Capture the cell that displays the provided text and extract its [X, Y] central coordinate. 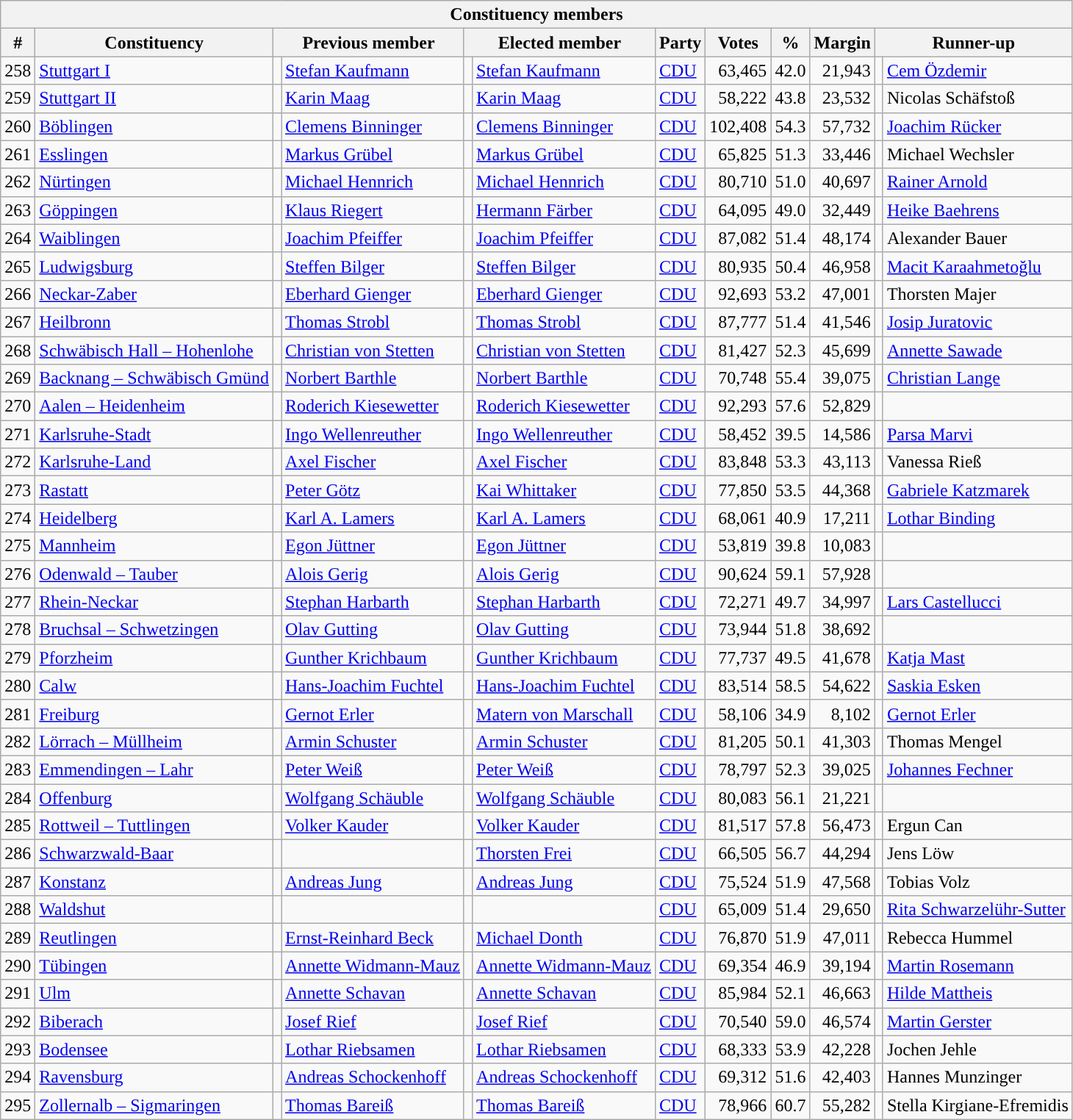
Odenwald – Tauber [154, 574]
Thomas Mengel [977, 742]
53,819 [738, 546]
23,532 [842, 98]
272 [18, 462]
Bodensee [154, 1049]
41,678 [842, 658]
Gabriele Katzmarek [977, 490]
34,997 [842, 602]
44,368 [842, 490]
285 [18, 826]
287 [18, 882]
63,465 [738, 71]
Johannes Fechner [977, 769]
77,850 [738, 490]
266 [18, 294]
81,427 [738, 351]
83,848 [738, 462]
286 [18, 854]
69,312 [738, 1077]
54.3 [791, 126]
39.8 [791, 546]
58.5 [791, 686]
Michael Donth [564, 938]
Heidelberg [154, 518]
263 [18, 210]
Aalen – Heidenheim [154, 406]
Elected member [559, 43]
58,106 [738, 714]
Lörrach – Müllheim [154, 742]
Heilbronn [154, 322]
87,082 [738, 238]
Katja Mast [977, 658]
Offenburg [154, 797]
Ernst-Reinhard Beck [373, 938]
72,271 [738, 602]
80,710 [738, 182]
Rebecca Hummel [977, 938]
49.5 [791, 658]
284 [18, 797]
279 [18, 658]
53.9 [791, 1049]
Martin Gerster [977, 1022]
81,517 [738, 826]
58,452 [738, 434]
261 [18, 154]
262 [18, 182]
39,025 [842, 769]
Rottweil – Tuttlingen [154, 826]
Thorsten Majer [977, 294]
44,294 [842, 854]
292 [18, 1022]
29,650 [842, 910]
54,622 [842, 686]
39,194 [842, 966]
Bruchsal – Schwetzingen [154, 630]
295 [18, 1105]
77,737 [738, 658]
42,403 [842, 1077]
Thorsten Frei [564, 854]
38,692 [842, 630]
56,473 [842, 826]
Stuttgart II [154, 98]
Stuttgart I [154, 71]
51.3 [791, 154]
% [791, 43]
58,222 [738, 98]
282 [18, 742]
Neckar-Zaber [154, 294]
57,732 [842, 126]
Rhein-Neckar [154, 602]
48,174 [842, 238]
68,061 [738, 518]
Esslingen [154, 154]
68,333 [738, 1049]
47,011 [842, 938]
Jens Löw [977, 854]
39.5 [791, 434]
Constituency [154, 43]
Waldshut [154, 910]
41,546 [842, 322]
Rastatt [154, 490]
Nürtingen [154, 182]
51.8 [791, 630]
Martin Rosemann [977, 966]
53.2 [791, 294]
Vanessa Rieß [977, 462]
289 [18, 938]
70,748 [738, 378]
80,935 [738, 266]
Tübingen [154, 966]
259 [18, 98]
56.7 [791, 854]
50.1 [791, 742]
Christian Lange [977, 378]
Lars Castellucci [977, 602]
293 [18, 1049]
Karlsruhe-Land [154, 462]
Pforzheim [154, 658]
283 [18, 769]
49.7 [791, 602]
14,586 [842, 434]
42.0 [791, 71]
57,928 [842, 574]
Ludwigsburg [154, 266]
Schwarzwald-Baar [154, 854]
Waiblingen [154, 238]
64,095 [738, 210]
Matern von Marschall [564, 714]
90,624 [738, 574]
60.7 [791, 1105]
10,083 [842, 546]
47,001 [842, 294]
81,205 [738, 742]
Runner-up [973, 43]
83,514 [738, 686]
69,354 [738, 966]
273 [18, 490]
280 [18, 686]
267 [18, 322]
78,797 [738, 769]
55.4 [791, 378]
87,777 [738, 322]
265 [18, 266]
Josip Juratovic [977, 322]
Hilde Mattheis [977, 994]
Hannes Munzinger [977, 1077]
258 [18, 71]
102,408 [738, 126]
Göppingen [154, 210]
269 [18, 378]
59.0 [791, 1022]
42,228 [842, 1049]
291 [18, 994]
Macit Karaahmetoğlu [977, 266]
Klaus Riegert [373, 210]
43.8 [791, 98]
Ravensburg [154, 1077]
Rainer Arnold [977, 182]
277 [18, 602]
47,568 [842, 882]
Margin [842, 43]
8,102 [842, 714]
275 [18, 546]
51.0 [791, 182]
Saskia Esken [977, 686]
33,446 [842, 154]
Emmendingen – Lahr [154, 769]
46,958 [842, 266]
52.1 [791, 994]
59.1 [791, 574]
Cem Özdemir [977, 71]
80,083 [738, 797]
274 [18, 518]
Ulm [154, 994]
40,697 [842, 182]
288 [18, 910]
Tobias Volz [977, 882]
53.3 [791, 462]
Michael Wechsler [977, 154]
# [18, 43]
Reutlingen [154, 938]
Rita Schwarzelühr-Sutter [977, 910]
92,293 [738, 406]
52,829 [842, 406]
Votes [738, 43]
76,870 [738, 938]
85,984 [738, 994]
49.0 [791, 210]
46,663 [842, 994]
276 [18, 574]
Konstanz [154, 882]
Party [680, 43]
290 [18, 966]
Böblingen [154, 126]
51.6 [791, 1077]
66,505 [738, 854]
Previous member [368, 43]
Backnang – Schwäbisch Gmünd [154, 378]
46,574 [842, 1022]
73,944 [738, 630]
Ergun Can [977, 826]
92,693 [738, 294]
Annette Sawade [977, 351]
21,943 [842, 71]
Peter Götz [373, 490]
Lothar Binding [977, 518]
40.9 [791, 518]
53.5 [791, 490]
34.9 [791, 714]
56.1 [791, 797]
Parsa Marvi [977, 434]
41,303 [842, 742]
Jochen Jehle [977, 1049]
Heike Baehrens [977, 210]
57.6 [791, 406]
55,282 [842, 1105]
Karlsruhe-Stadt [154, 434]
278 [18, 630]
Biberach [154, 1022]
39,075 [842, 378]
32,449 [842, 210]
268 [18, 351]
270 [18, 406]
264 [18, 238]
Mannheim [154, 546]
Constituency members [536, 15]
70,540 [738, 1022]
78,966 [738, 1105]
Joachim Rücker [977, 126]
21,221 [842, 797]
17,211 [842, 518]
65,825 [738, 154]
Zollernalb – Sigmaringen [154, 1105]
65,009 [738, 910]
57.8 [791, 826]
50.4 [791, 266]
Calw [154, 686]
Freiburg [154, 714]
Stella Kirgiane-Efremidis [977, 1105]
Alexander Bauer [977, 238]
46.9 [791, 966]
271 [18, 434]
Nicolas Schäfstoß [977, 98]
260 [18, 126]
Hermann Färber [564, 210]
45,699 [842, 351]
294 [18, 1077]
Kai Whittaker [564, 490]
43,113 [842, 462]
281 [18, 714]
Schwäbisch Hall – Hohenlohe [154, 351]
75,524 [738, 882]
